Pinpoint the cell where the given text exists, returning its [X, Y] midpoint coordinate. 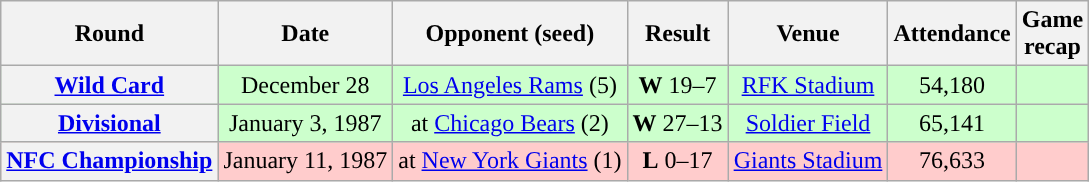
Date [306, 34]
Los Angeles Rams (5) [510, 85]
NFC Championship [110, 161]
at New York Giants (1) [510, 161]
Result [678, 34]
Round [110, 34]
W 19–7 [678, 85]
January 11, 1987 [306, 161]
RFK Stadium [808, 85]
65,141 [952, 123]
Divisional [110, 123]
December 28 [306, 85]
Opponent (seed) [510, 34]
L 0–17 [678, 161]
54,180 [952, 85]
at Chicago Bears (2) [510, 123]
Giants Stadium [808, 161]
W 27–13 [678, 123]
76,633 [952, 161]
Wild Card [110, 85]
Gamerecap [1052, 34]
Soldier Field [808, 123]
Venue [808, 34]
January 3, 1987 [306, 123]
Attendance [952, 34]
